Return the (X, Y) coordinate for the center point of the cell that contains the specified text.  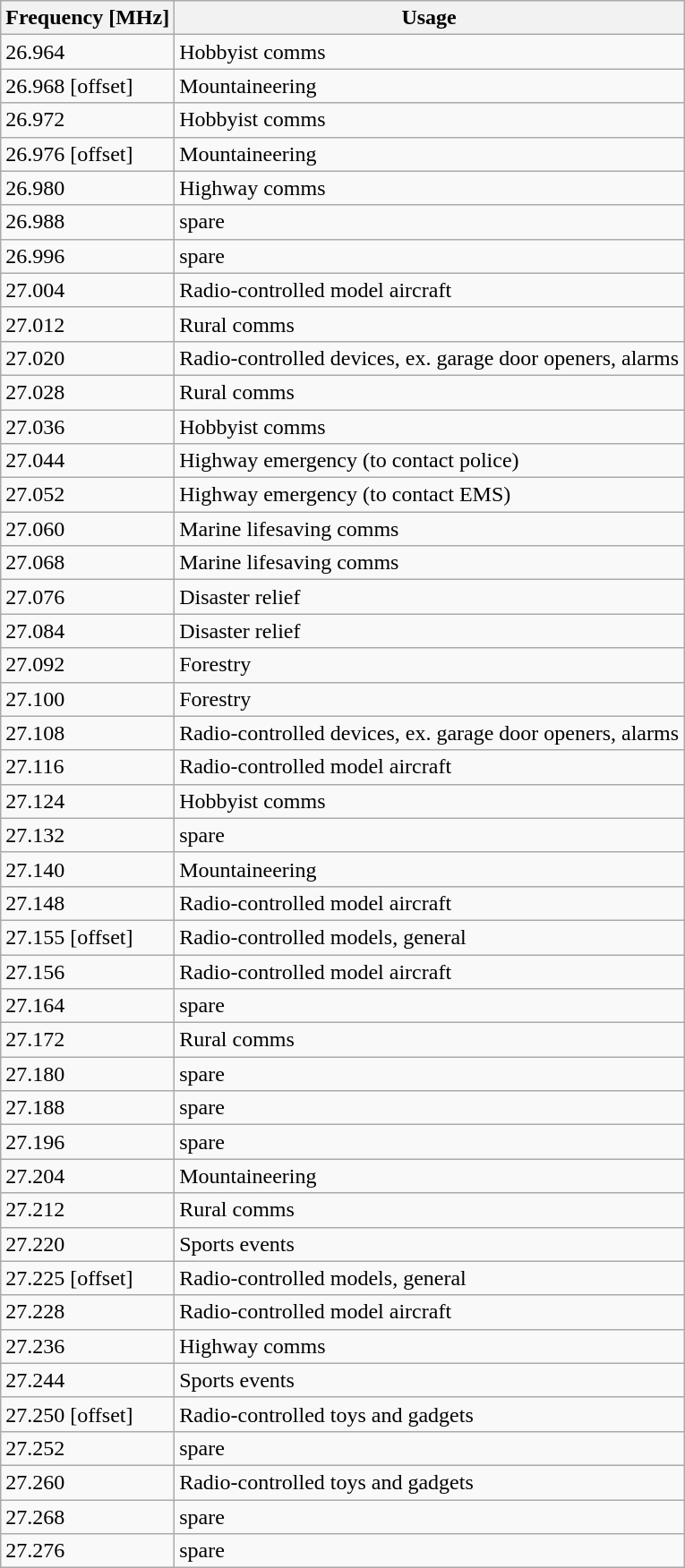
27.004 (88, 290)
27.212 (88, 1210)
27.052 (88, 495)
27.084 (88, 631)
27.036 (88, 427)
27.124 (88, 801)
27.076 (88, 597)
26.980 (88, 188)
26.968 [offset] (88, 86)
27.108 (88, 733)
27.188 (88, 1108)
27.100 (88, 699)
27.060 (88, 529)
27.236 (88, 1346)
27.028 (88, 392)
27.148 (88, 903)
26.996 (88, 256)
26.988 (88, 222)
27.140 (88, 869)
Highway emergency (to contact EMS) (430, 495)
27.268 (88, 1517)
27.225 [offset] (88, 1278)
27.155 [offset] (88, 937)
26.964 (88, 52)
27.172 (88, 1040)
27.228 (88, 1312)
27.204 (88, 1176)
27.180 (88, 1074)
Frequency [MHz] (88, 18)
27.220 (88, 1244)
27.156 (88, 971)
27.068 (88, 563)
27.252 (88, 1448)
Usage (430, 18)
27.044 (88, 461)
26.972 (88, 120)
27.276 (88, 1551)
27.244 (88, 1380)
27.196 (88, 1142)
Highway emergency (to contact police) (430, 461)
26.976 [offset] (88, 154)
27.116 (88, 767)
27.164 (88, 1006)
27.020 (88, 358)
27.012 (88, 324)
27.132 (88, 835)
27.260 (88, 1482)
27.250 [offset] (88, 1414)
27.092 (88, 665)
